For the text-containing cell, return its midpoint in (X, Y) coordinate format. 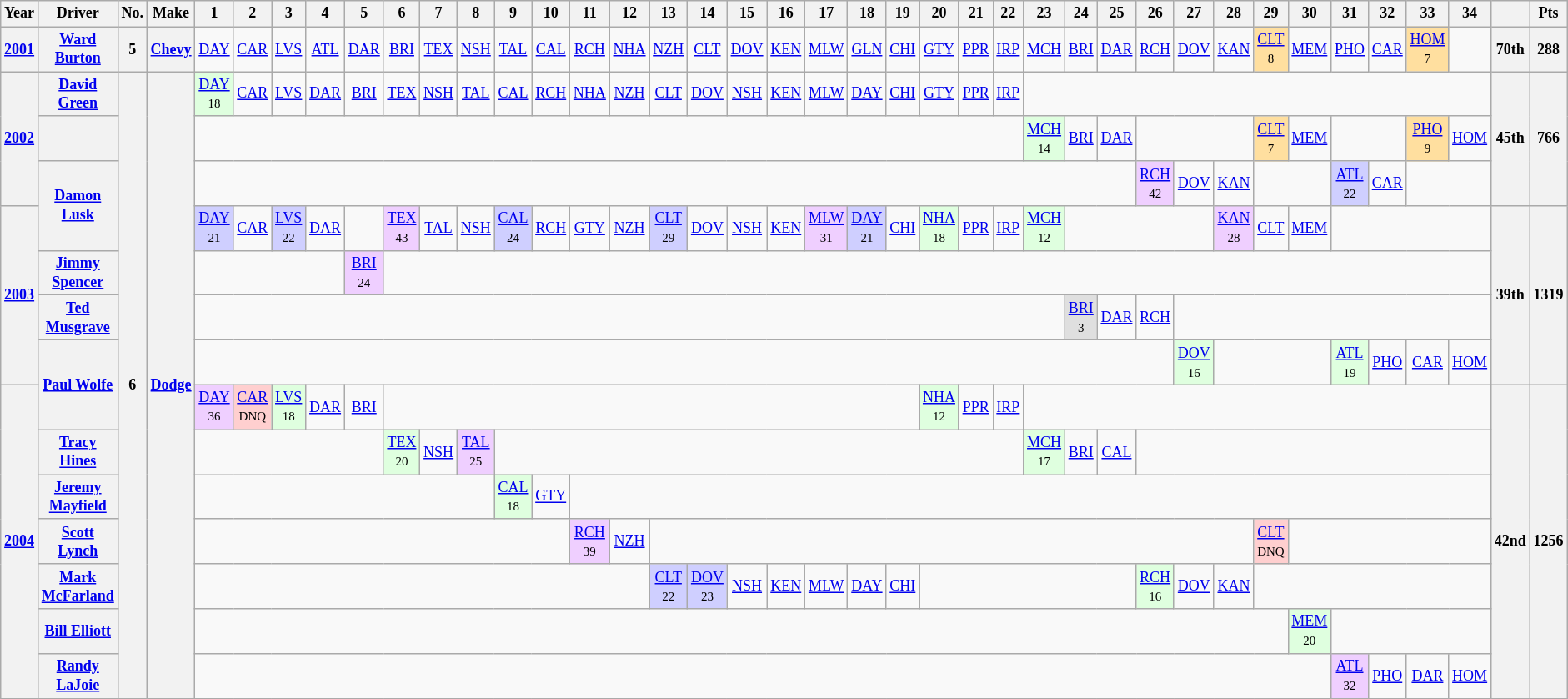
MLW31 (827, 229)
9 (513, 13)
NHA18 (939, 229)
CAL24 (513, 229)
KAN28 (1234, 229)
20 (939, 13)
Driver (78, 13)
28 (1234, 13)
CLTDNQ (1270, 541)
29 (1270, 13)
2002 (20, 138)
MCH14 (1044, 138)
CAL18 (513, 497)
32 (1387, 13)
766 (1549, 138)
39th (1510, 295)
No. (132, 13)
42nd (1510, 541)
DAY18 (214, 94)
ATL22 (1350, 184)
GLN (867, 49)
3 (288, 13)
Jeremy Mayfield (78, 497)
2 (253, 13)
12 (629, 13)
MCH (1044, 49)
19 (903, 13)
Scott Lynch (78, 541)
24 (1080, 13)
NHA12 (939, 407)
BRI3 (1080, 318)
Year (20, 13)
13 (669, 13)
25 (1117, 13)
HOM7 (1427, 49)
DOV23 (708, 586)
2001 (20, 49)
LVS18 (288, 407)
Mark McFarland (78, 586)
Dodge (171, 385)
22 (1009, 13)
Tracy Hines (78, 452)
34 (1470, 13)
1319 (1549, 295)
21 (975, 13)
17 (827, 13)
Damon Lusk (78, 205)
Ted Musgrave (78, 318)
23 (1044, 13)
TAL25 (475, 452)
18 (867, 13)
MEM20 (1310, 631)
TEX20 (402, 452)
30 (1310, 13)
RCH39 (590, 541)
David Green (78, 94)
45th (1510, 138)
RCH42 (1155, 184)
31 (1350, 13)
8 (475, 13)
MCH12 (1044, 229)
MCH17 (1044, 452)
288 (1549, 49)
11 (590, 13)
Chevy (171, 49)
TEX43 (402, 229)
10 (551, 13)
CLT22 (669, 586)
ATL (325, 49)
Pts (1549, 13)
DAY36 (214, 407)
Ward Burton (78, 49)
16 (786, 13)
LVS22 (288, 229)
PHO9 (1427, 138)
Randy LaJoie (78, 676)
ATL32 (1350, 676)
4 (325, 13)
CLT7 (1270, 138)
RCH16 (1155, 586)
33 (1427, 13)
BRI24 (363, 273)
Paul Wolfe (78, 385)
14 (708, 13)
Bill Elliott (78, 631)
DOV16 (1194, 363)
Jimmy Spencer (78, 273)
ATL19 (1350, 363)
1256 (1549, 541)
CLT8 (1270, 49)
Make (171, 13)
27 (1194, 13)
70th (1510, 49)
15 (747, 13)
2004 (20, 541)
2003 (20, 295)
1 (214, 13)
CARDNQ (253, 407)
CLT29 (669, 229)
26 (1155, 13)
7 (438, 13)
